Provide the (X, Y) coordinate of the cell's center where the given text is located.  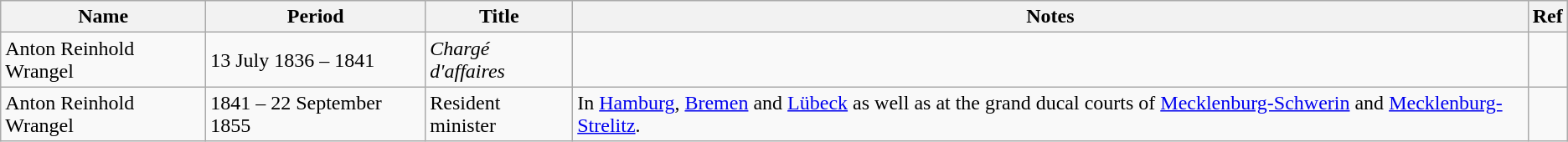
Chargé d'affaires (499, 60)
Resident minister (499, 114)
Name (104, 17)
Notes (1050, 17)
13 July 1836 – 1841 (316, 60)
Ref (1548, 17)
1841 – 22 September 1855 (316, 114)
Title (499, 17)
Period (316, 17)
In Hamburg, Bremen and Lübeck as well as at the grand ducal courts of Mecklenburg-Schwerin and Mecklenburg-Strelitz. (1050, 114)
